Search for the cell housing the specified text and yield its [x, y] center coordinate. 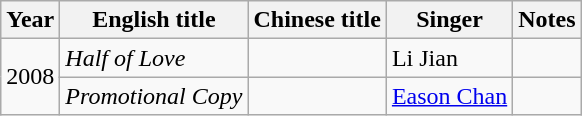
Singer [449, 20]
Eason Chan [449, 96]
Notes [547, 20]
Year [30, 20]
Chinese title [317, 20]
Li Jian [449, 58]
Half of Love [154, 58]
2008 [30, 77]
Promotional Copy [154, 96]
English title [154, 20]
